Return (x, y) of the center of cell containing provided text 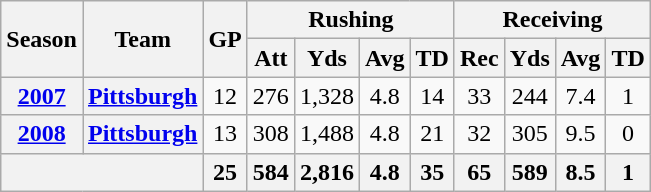
65 (479, 172)
Season (42, 39)
9.5 (580, 134)
7.4 (580, 96)
25 (225, 172)
308 (270, 134)
2008 (42, 134)
Rushing (350, 20)
Team (142, 39)
32 (479, 134)
Receiving (552, 20)
35 (432, 172)
12 (225, 96)
21 (432, 134)
Rec (479, 58)
14 (432, 96)
33 (479, 96)
8.5 (580, 172)
1,488 (326, 134)
13 (225, 134)
2007 (42, 96)
244 (530, 96)
305 (530, 134)
0 (628, 134)
276 (270, 96)
584 (270, 172)
GP (225, 39)
589 (530, 172)
1,328 (326, 96)
2,816 (326, 172)
Att (270, 58)
